Detect which cell encompasses the target text, then output its (X, Y) center coordinate. 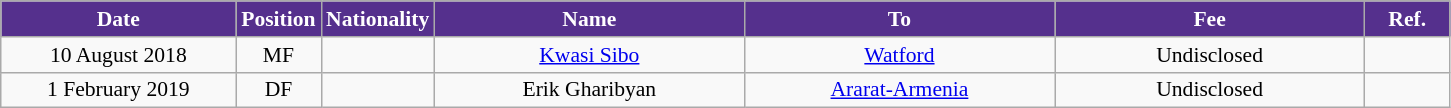
Position (278, 19)
Watford (899, 55)
Erik Gharibyan (589, 90)
Kwasi Sibo (589, 55)
DF (278, 90)
Date (118, 19)
Nationality (378, 19)
Fee (1210, 19)
Ref. (1408, 19)
Ararat-Armenia (899, 90)
10 August 2018 (118, 55)
To (899, 19)
MF (278, 55)
1 February 2019 (118, 90)
Name (589, 19)
